Scan for the cell matching the given text and deliver its (x, y) coordinate at center. 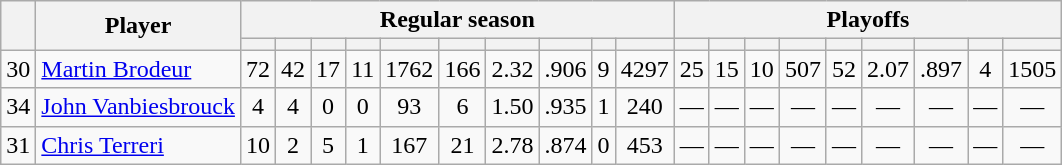
1762 (410, 69)
.897 (942, 69)
Regular season (457, 20)
42 (292, 69)
2.32 (512, 69)
507 (802, 69)
166 (462, 69)
6 (462, 107)
.935 (566, 107)
93 (410, 107)
15 (726, 69)
25 (692, 69)
Player (138, 26)
John Vanbiesbrouck (138, 107)
1505 (1032, 69)
34 (18, 107)
1.50 (512, 107)
11 (363, 69)
4297 (644, 69)
17 (328, 69)
21 (462, 145)
30 (18, 69)
Chris Terreri (138, 145)
31 (18, 145)
240 (644, 107)
2.78 (512, 145)
5 (328, 145)
2 (292, 145)
52 (844, 69)
72 (258, 69)
453 (644, 145)
Playoffs (868, 20)
167 (410, 145)
9 (604, 69)
.874 (566, 145)
Martin Brodeur (138, 69)
2.07 (888, 69)
.906 (566, 69)
